For the text-containing cell, return its midpoint in [X, Y] coordinate format. 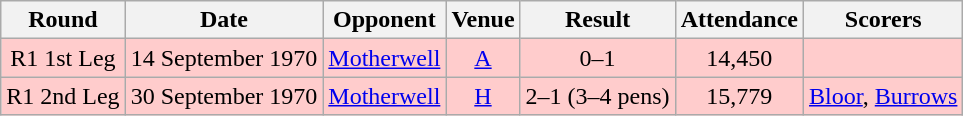
2–1 (3–4 pens) [598, 96]
30 September 1970 [224, 96]
Date [224, 20]
A [483, 58]
14,450 [739, 58]
H [483, 96]
15,779 [739, 96]
Attendance [739, 20]
Round [63, 20]
Venue [483, 20]
R1 2nd Leg [63, 96]
Bloor, Burrows [884, 96]
R1 1st Leg [63, 58]
14 September 1970 [224, 58]
0–1 [598, 58]
Opponent [384, 20]
Result [598, 20]
Scorers [884, 20]
